Scan for the cell matching the given text and deliver its (x, y) coordinate at center. 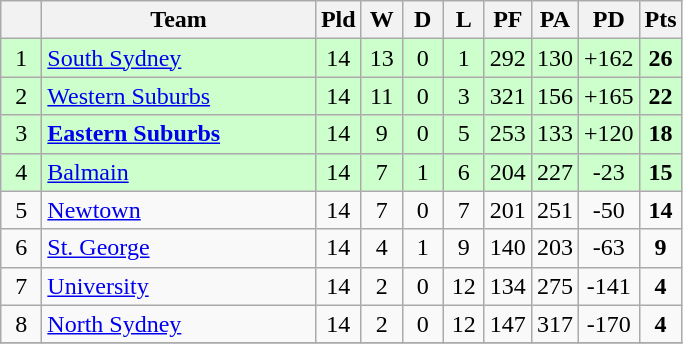
130 (554, 58)
-23 (608, 172)
22 (660, 96)
-50 (608, 210)
26 (660, 58)
147 (508, 324)
251 (554, 210)
Pts (660, 20)
253 (508, 134)
134 (508, 286)
South Sydney (179, 58)
-63 (608, 248)
+162 (608, 58)
University (179, 286)
St. George (179, 248)
201 (508, 210)
North Sydney (179, 324)
L (464, 20)
275 (554, 286)
Western Suburbs (179, 96)
D (422, 20)
292 (508, 58)
+120 (608, 134)
Eastern Suburbs (179, 134)
+165 (608, 96)
11 (382, 96)
13 (382, 58)
156 (554, 96)
Team (179, 20)
8 (22, 324)
15 (660, 172)
Balmain (179, 172)
-141 (608, 286)
Newtown (179, 210)
133 (554, 134)
140 (508, 248)
-170 (608, 324)
W (382, 20)
PF (508, 20)
203 (554, 248)
Pld (338, 20)
317 (554, 324)
204 (508, 172)
18 (660, 134)
227 (554, 172)
321 (508, 96)
PD (608, 20)
PA (554, 20)
